Search for the cell housing the specified text and yield its [x, y] center coordinate. 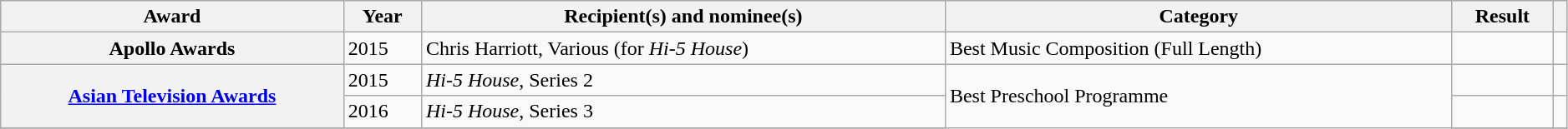
Year [383, 17]
2016 [383, 112]
Best Music Composition (Full Length) [1198, 48]
Recipient(s) and nominee(s) [683, 17]
Hi-5 House, Series 3 [683, 112]
Award [172, 17]
Hi-5 House, Series 2 [683, 80]
Category [1198, 17]
Apollo Awards [172, 48]
Best Preschool Programme [1198, 96]
Chris Harriott, Various (for Hi-5 House) [683, 48]
Asian Television Awards [172, 96]
Result [1502, 17]
